Find where the given text appears and provide that cell's center as (x, y) coordinate. 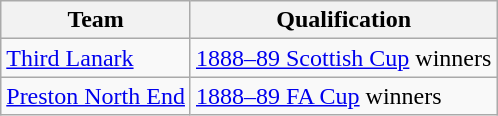
Preston North End (96, 96)
Qualification (343, 20)
1888–89 Scottish Cup winners (343, 58)
1888–89 FA Cup winners (343, 96)
Third Lanark (96, 58)
Team (96, 20)
